Return [x, y] of the center of cell containing provided text 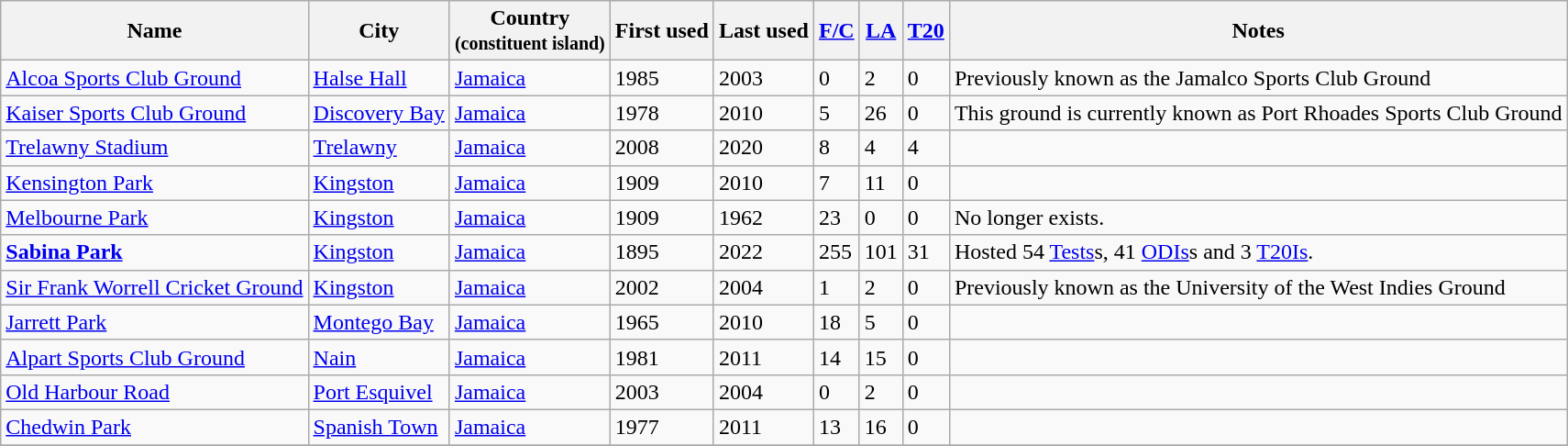
14 [836, 357]
1962 [763, 217]
2008 [662, 148]
Jarrett Park [154, 322]
Discovery Bay [379, 113]
1981 [662, 357]
7 [836, 183]
2022 [763, 252]
1 [836, 287]
101 [880, 252]
Name [154, 31]
Trelawny [379, 148]
1978 [662, 113]
2002 [662, 287]
F/C [836, 31]
Melbourne Park [154, 217]
Chedwin Park [154, 427]
Spanish Town [379, 427]
Kensington Park [154, 183]
1977 [662, 427]
Alcoa Sports Club Ground [154, 78]
Hosted 54 Testss, 41 ODIss and 3 T20Is. [1258, 252]
Halse Hall [379, 78]
18 [836, 322]
Old Harbour Road [154, 392]
Sir Frank Worrell Cricket Ground [154, 287]
First used [662, 31]
Trelawny Stadium [154, 148]
Last used [763, 31]
Nain [379, 357]
15 [880, 357]
Country(constituent island) [530, 31]
Previously known as the Jamalco Sports Club Ground [1258, 78]
1965 [662, 322]
Port Esquivel [379, 392]
Alpart Sports Club Ground [154, 357]
11 [880, 183]
8 [836, 148]
1985 [662, 78]
23 [836, 217]
Kaiser Sports Club Ground [154, 113]
255 [836, 252]
16 [880, 427]
1895 [662, 252]
26 [880, 113]
This ground is currently known as Port Rhoades Sports Club Ground [1258, 113]
Sabina Park [154, 252]
Montego Bay [379, 322]
13 [836, 427]
31 [926, 252]
Previously known as the University of the West Indies Ground [1258, 287]
LA [880, 31]
2020 [763, 148]
No longer exists. [1258, 217]
City [379, 31]
Notes [1258, 31]
T20 [926, 31]
